Output the (x, y) coordinate of the center of the cell containing the given text.  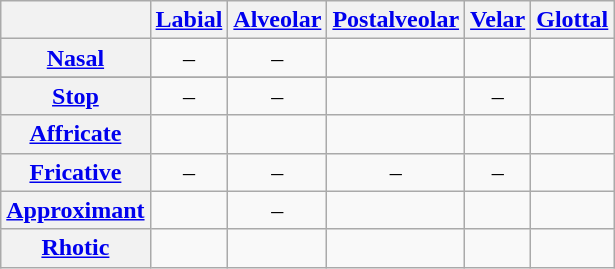
Fricative (76, 172)
Approximant (76, 210)
Affricate (76, 134)
Velar (498, 20)
Glottal (572, 20)
Postalveolar (396, 20)
Stop (76, 96)
Nasal (76, 58)
Alveolar (278, 20)
Rhotic (76, 248)
Labial (189, 20)
